Extract the [x, y] coordinate from the center of the cell holding the provided text.  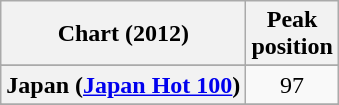
Peakposition [292, 34]
Chart (2012) [124, 34]
Japan (Japan Hot 100) [124, 85]
97 [292, 85]
